Output the [x, y] coordinate of the center of the cell containing the given text.  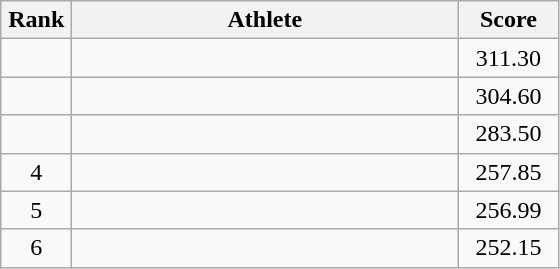
311.30 [508, 58]
257.85 [508, 172]
304.60 [508, 96]
283.50 [508, 134]
4 [36, 172]
Rank [36, 20]
6 [36, 248]
5 [36, 210]
Score [508, 20]
252.15 [508, 248]
Athlete [265, 20]
256.99 [508, 210]
